For the text-containing cell, return its midpoint in [x, y] coordinate format. 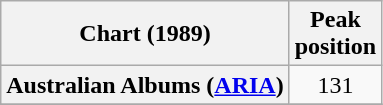
Chart (1989) [145, 34]
Peakposition [335, 34]
Australian Albums (ARIA) [145, 85]
131 [335, 85]
